Search for the cell housing the specified text and yield its (X, Y) center coordinate. 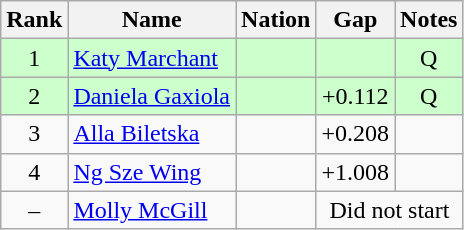
Daniela Gaxiola (152, 96)
+0.208 (356, 134)
Notes (429, 20)
1 (34, 58)
Ng Sze Wing (152, 172)
4 (34, 172)
2 (34, 96)
Katy Marchant (152, 58)
Nation (276, 20)
Did not start (390, 210)
Rank (34, 20)
+0.112 (356, 96)
Gap (356, 20)
Alla Biletska (152, 134)
Molly McGill (152, 210)
– (34, 210)
3 (34, 134)
+1.008 (356, 172)
Name (152, 20)
